Return (X, Y) of the center of cell containing provided text 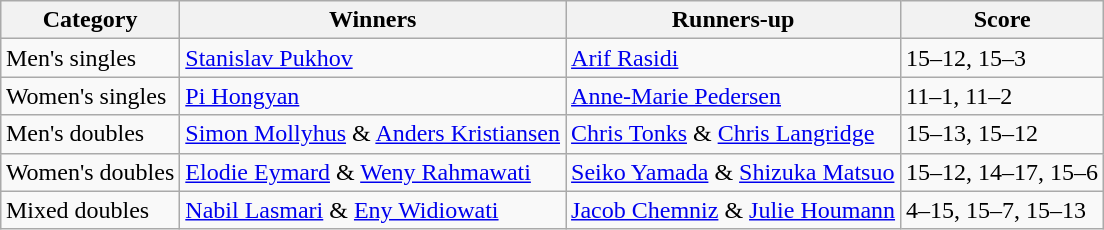
Seiko Yamada & Shizuka Matsuo (734, 172)
Anne-Marie Pedersen (734, 96)
15–12, 14–17, 15–6 (1002, 172)
Women's singles (90, 96)
Men's doubles (90, 134)
Score (1002, 20)
Simon Mollyhus & Anders Kristiansen (373, 134)
Category (90, 20)
Arif Rasidi (734, 58)
15–13, 15–12 (1002, 134)
Winners (373, 20)
Chris Tonks & Chris Langridge (734, 134)
Women's doubles (90, 172)
Runners-up (734, 20)
Pi Hongyan (373, 96)
Stanislav Pukhov (373, 58)
Men's singles (90, 58)
11–1, 11–2 (1002, 96)
4–15, 15–7, 15–13 (1002, 210)
Elodie Eymard & Weny Rahmawati (373, 172)
15–12, 15–3 (1002, 58)
Mixed doubles (90, 210)
Jacob Chemniz & Julie Houmann (734, 210)
Nabil Lasmari & Eny Widiowati (373, 210)
